From the cell containing the given text, extract its center point as [X, Y] coordinate. 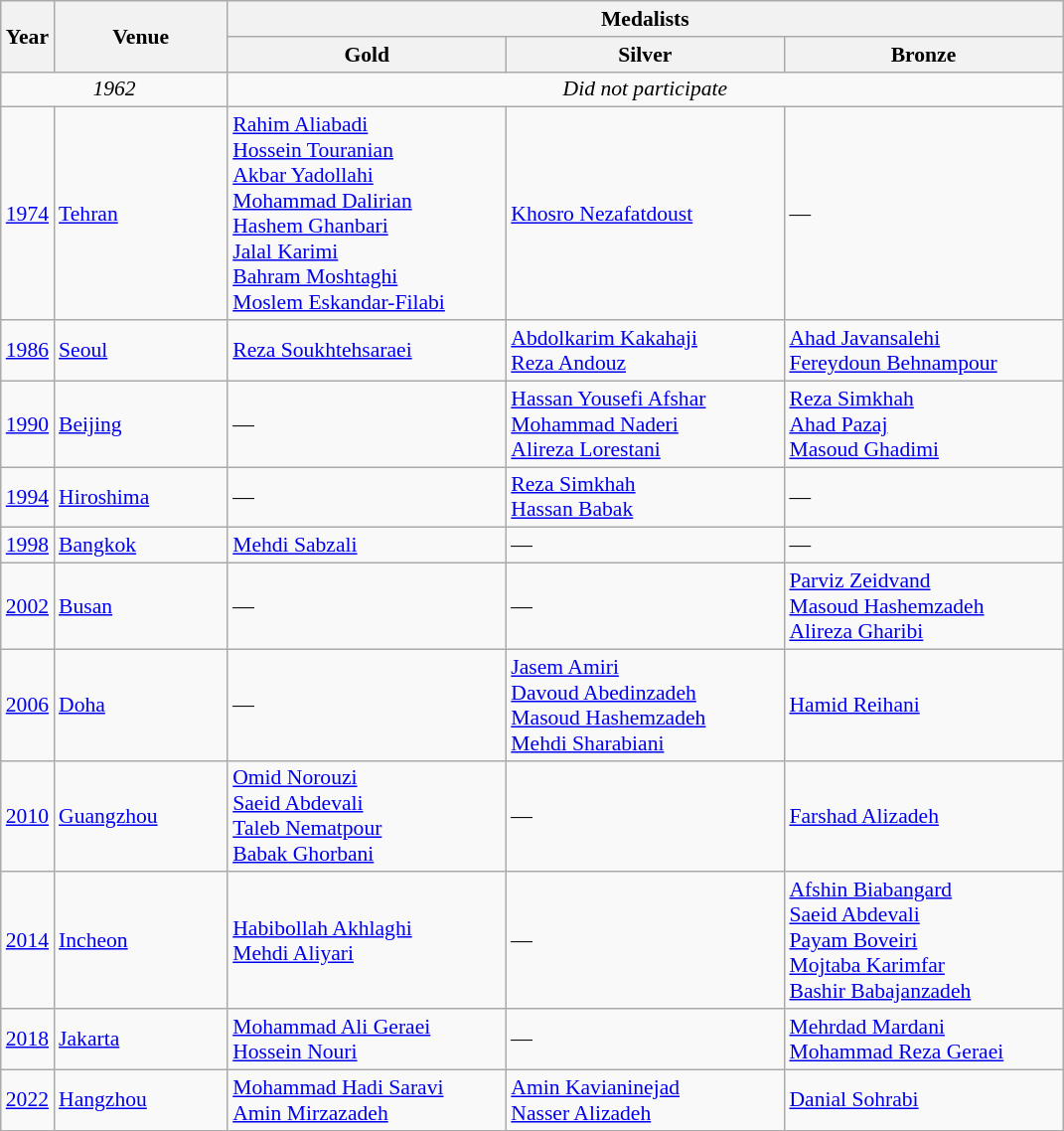
Jakarta [141, 1040]
Bangkok [141, 546]
Incheon [141, 941]
Gold [367, 55]
Venue [141, 36]
Farshad Alizadeh [923, 816]
Parviz ZeidvandMasoud HashemzadehAlireza Gharibi [923, 606]
Rahim AliabadiHossein TouranianAkbar YadollahiMohammad DalirianHashem GhanbariJalal KarimiBahram MoshtaghiMoslem Eskandar-Filabi [367, 214]
Amin KavianinejadNasser Alizadeh [645, 1099]
Did not participate [645, 89]
Afshin BiabangardSaeid AbdevaliPayam BoveiriMojtaba KarimfarBashir Babajanzadeh [923, 941]
Medalists [645, 19]
Doha [141, 705]
Reza SimkhahAhad PazajMasoud Ghadimi [923, 423]
Khosro Nezafatdoust [645, 214]
2014 [28, 941]
Beijing [141, 423]
Tehran [141, 214]
2018 [28, 1040]
1990 [28, 423]
2010 [28, 816]
Hiroshima [141, 497]
1986 [28, 350]
Omid NorouziSaeid AbdevaliTaleb NematpourBabak Ghorbani [367, 816]
Year [28, 36]
Jasem AmiriDavoud AbedinzadehMasoud HashemzadehMehdi Sharabiani [645, 705]
Busan [141, 606]
Danial Sohrabi [923, 1099]
Habibollah AkhlaghiMehdi Aliyari [367, 941]
Mohammad Hadi SaraviAmin Mirzazadeh [367, 1099]
Guangzhou [141, 816]
Bronze [923, 55]
Hangzhou [141, 1099]
2002 [28, 606]
1962 [114, 89]
Reza Soukhtehsaraei [367, 350]
2006 [28, 705]
2022 [28, 1099]
Hassan Yousefi AfsharMohammad NaderiAlireza Lorestani [645, 423]
Hamid Reihani [923, 705]
Abdolkarim KakahajiReza Andouz [645, 350]
Silver [645, 55]
Mohammad Ali GeraeiHossein Nouri [367, 1040]
Mehrdad MardaniMohammad Reza Geraei [923, 1040]
Mehdi Sabzali [367, 546]
Seoul [141, 350]
1974 [28, 214]
Reza SimkhahHassan Babak [645, 497]
1998 [28, 546]
Ahad JavansalehiFereydoun Behnampour [923, 350]
1994 [28, 497]
